Capture the cell that displays the provided text and extract its [x, y] central coordinate. 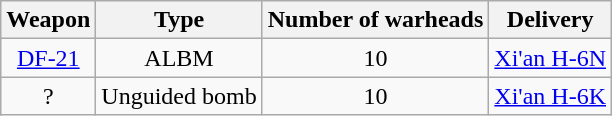
ALBM [179, 58]
Weapon [48, 20]
Number of warheads [376, 20]
Unguided bomb [179, 96]
Xi'an H-6K [550, 96]
? [48, 96]
DF-21 [48, 58]
Xi'an H-6N [550, 58]
Type [179, 20]
Delivery [550, 20]
